Return the [X, Y] coordinate for the center point of the cell that contains the specified text.  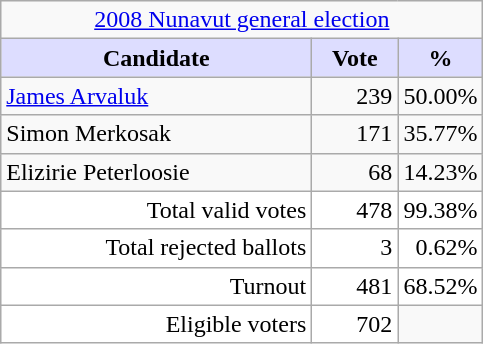
481 [355, 286]
68.52% [440, 286]
2008 Nunavut general election [242, 20]
Simon Merkosak [156, 134]
702 [355, 324]
14.23% [440, 172]
Total valid votes [156, 210]
Elizirie Peterloosie [156, 172]
0.62% [440, 248]
68 [355, 172]
Eligible voters [156, 324]
% [440, 58]
50.00% [440, 96]
James Arvaluk [156, 96]
478 [355, 210]
3 [355, 248]
Total rejected ballots [156, 248]
171 [355, 134]
99.38% [440, 210]
Turnout [156, 286]
35.77% [440, 134]
Vote [355, 58]
Candidate [156, 58]
239 [355, 96]
